Output the [X, Y] coordinate of the center of the cell containing the given text.  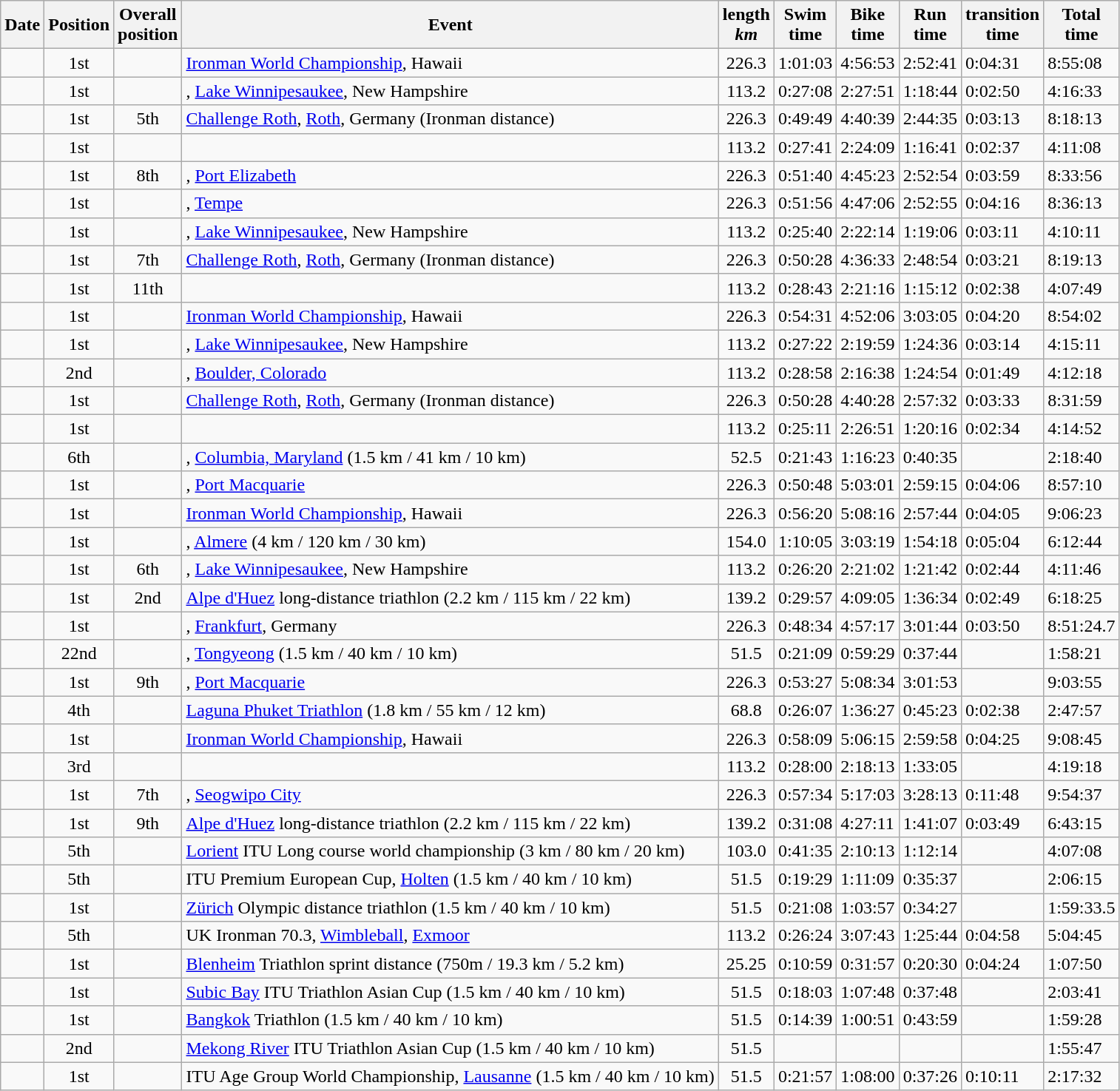
0:58:09 [805, 738]
103.0 [746, 851]
0:04:05 [1003, 513]
9:08:45 [1082, 738]
3:01:44 [930, 626]
UK Ironman 70.3, Wimbleball, Exmoor [450, 936]
9:06:23 [1082, 513]
0:04:20 [1003, 316]
8:51:24.7 [1082, 626]
0:59:29 [868, 654]
2:10:13 [868, 851]
0:26:24 [805, 936]
52.5 [746, 457]
Zürich Olympic distance triathlon (1.5 km / 40 km / 10 km) [450, 908]
1:07:48 [868, 992]
4th [79, 710]
3:03:19 [868, 541]
Position [79, 25]
4:09:05 [868, 598]
lengthkm [746, 25]
Bangkok Triathlon (1.5 km / 40 km / 10 km) [450, 1020]
25.25 [746, 964]
1:16:23 [868, 457]
8:54:02 [1082, 316]
0:02:37 [1003, 147]
0:25:40 [805, 232]
5:08:34 [868, 682]
0:19:29 [805, 879]
0:49:49 [805, 119]
0:27:22 [805, 344]
0:21:09 [805, 654]
, Frankfurt, Germany [450, 626]
0:02:34 [1003, 429]
Biketime [868, 25]
2:44:35 [930, 119]
0:21:08 [805, 908]
0:03:13 [1003, 119]
Totaltime [1082, 25]
1:08:00 [868, 1076]
2:21:02 [868, 570]
0:37:48 [930, 992]
0:56:20 [805, 513]
Laguna Phuket Triathlon (1.8 km / 55 km / 12 km) [450, 710]
4:40:28 [868, 401]
0:02:49 [1003, 598]
1:19:06 [930, 232]
0:03:11 [1003, 232]
0:35:37 [930, 879]
1:01:03 [805, 63]
0:04:06 [1003, 485]
0:34:27 [930, 908]
0:02:44 [1003, 570]
1:36:27 [868, 710]
Blenheim Triathlon sprint distance (750m / 19.3 km / 5.2 km) [450, 964]
0:01:49 [1003, 372]
22nd [79, 654]
1:18:44 [930, 91]
8:36:13 [1082, 203]
ITU Premium European Cup, Holten (1.5 km / 40 km / 10 km) [450, 879]
0:20:30 [930, 964]
4:36:33 [868, 260]
3:07:43 [868, 936]
, Seogwipo City [450, 794]
0:14:39 [805, 1020]
3:03:05 [930, 316]
3:28:13 [930, 794]
8:31:59 [1082, 401]
1:59:28 [1082, 1020]
0:27:08 [805, 91]
0:54:31 [805, 316]
4:11:46 [1082, 570]
0:28:58 [805, 372]
1:25:44 [930, 936]
0:04:31 [1003, 63]
0:28:43 [805, 288]
1:10:05 [805, 541]
0:10:11 [1003, 1076]
, Columbia, Maryland (1.5 km / 41 km / 10 km) [450, 457]
0:37:44 [930, 654]
0:18:03 [805, 992]
4:47:06 [868, 203]
0:28:00 [805, 766]
2:22:14 [868, 232]
0:04:58 [1003, 936]
5:08:16 [868, 513]
2:59:58 [930, 738]
0:04:25 [1003, 738]
0:51:40 [805, 175]
0:03:14 [1003, 344]
0:27:41 [805, 147]
0:03:21 [1003, 260]
3:01:53 [930, 682]
0:03:49 [1003, 823]
0:11:48 [1003, 794]
2:52:55 [930, 203]
Swimtime [805, 25]
, Port Elizabeth [450, 175]
9:54:37 [1082, 794]
6:43:15 [1082, 823]
, Tongyeong (1.5 km / 40 km / 10 km) [450, 654]
0:26:20 [805, 570]
5:17:03 [868, 794]
2:17:32 [1082, 1076]
4:07:49 [1082, 288]
, Boulder, Colorado [450, 372]
4:12:18 [1082, 372]
8:18:13 [1082, 119]
68.8 [746, 710]
1:00:51 [868, 1020]
0:31:57 [868, 964]
0:40:35 [930, 457]
2:18:13 [868, 766]
2:57:44 [930, 513]
0:45:23 [930, 710]
1:07:50 [1082, 964]
1:24:36 [930, 344]
1:55:47 [1082, 1048]
1:11:09 [868, 879]
2:06:15 [1082, 879]
1:03:57 [868, 908]
0:21:57 [805, 1076]
8:57:10 [1082, 485]
1:24:54 [930, 372]
4:10:11 [1082, 232]
0:05:04 [1003, 541]
2:24:09 [868, 147]
2:26:51 [868, 429]
Mekong River ITU Triathlon Asian Cup (1.5 km / 40 km / 10 km) [450, 1048]
2:47:57 [1082, 710]
4:19:18 [1082, 766]
6:12:44 [1082, 541]
1:41:07 [930, 823]
0:29:57 [805, 598]
5:04:45 [1082, 936]
2:27:51 [868, 91]
0:25:11 [805, 429]
2:59:15 [930, 485]
5:06:15 [868, 738]
, Tempe [450, 203]
154.0 [746, 541]
2:48:54 [930, 260]
1:36:34 [930, 598]
0:50:48 [805, 485]
Date [22, 25]
0:03:33 [1003, 401]
4:11:08 [1082, 147]
0:41:35 [805, 851]
8th [148, 175]
6:18:25 [1082, 598]
0:03:50 [1003, 626]
0:51:56 [805, 203]
11th [148, 288]
Overallposition [148, 25]
0:31:08 [805, 823]
3rd [79, 766]
4:52:06 [868, 316]
4:56:53 [868, 63]
1:33:05 [930, 766]
0:03:59 [1003, 175]
2:19:59 [868, 344]
2:21:16 [868, 288]
4:45:23 [868, 175]
1:58:21 [1082, 654]
0:04:24 [1003, 964]
transitiontime [1003, 25]
2:18:40 [1082, 457]
0:21:43 [805, 457]
4:57:17 [868, 626]
4:14:52 [1082, 429]
2:57:32 [930, 401]
8:19:13 [1082, 260]
8:33:56 [1082, 175]
1:15:12 [930, 288]
0:37:26 [930, 1076]
0:43:59 [930, 1020]
2:52:41 [930, 63]
4:40:39 [868, 119]
0:48:34 [805, 626]
Lorient ITU Long course world championship (3 km / 80 km / 20 km) [450, 851]
1:16:41 [930, 147]
4:16:33 [1082, 91]
1:59:33.5 [1082, 908]
9:03:55 [1082, 682]
Subic Bay ITU Triathlon Asian Cup (1.5 km / 40 km / 10 km) [450, 992]
0:26:07 [805, 710]
2:16:38 [868, 372]
Runtime [930, 25]
5:03:01 [868, 485]
4:07:08 [1082, 851]
0:57:34 [805, 794]
1:20:16 [930, 429]
8:55:08 [1082, 63]
2:52:54 [930, 175]
Event [450, 25]
4:15:11 [1082, 344]
ITU Age Group World Championship, Lausanne (1.5 km / 40 km / 10 km) [450, 1076]
, Almere (4 km / 120 km / 30 km) [450, 541]
4:27:11 [868, 823]
0:04:16 [1003, 203]
0:02:50 [1003, 91]
1:21:42 [930, 570]
2:03:41 [1082, 992]
0:10:59 [805, 964]
1:54:18 [930, 541]
0:53:27 [805, 682]
1:12:14 [930, 851]
